Search for the cell housing the specified text and yield its [X, Y] center coordinate. 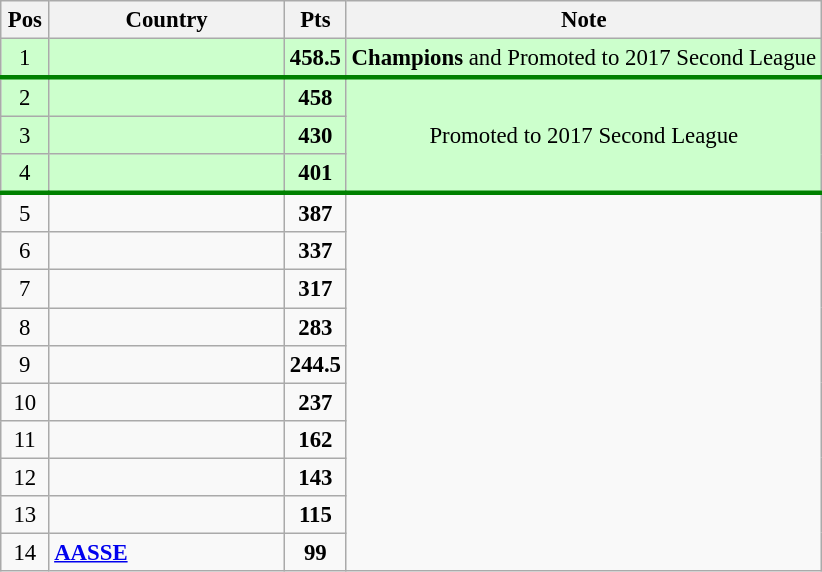
Note [584, 20]
4 [25, 174]
12 [25, 477]
337 [315, 251]
Promoted to 2017 Second League [584, 136]
2 [25, 98]
115 [315, 515]
14 [25, 552]
AASSE [167, 552]
Country [167, 20]
Pts [315, 20]
162 [315, 439]
401 [315, 174]
99 [315, 552]
7 [25, 289]
5 [25, 212]
458 [315, 98]
9 [25, 364]
11 [25, 439]
1 [25, 58]
3 [25, 136]
Pos [25, 20]
6 [25, 251]
10 [25, 402]
430 [315, 136]
283 [315, 327]
458.5 [315, 58]
8 [25, 327]
387 [315, 212]
Champions and Promoted to 2017 Second League [584, 58]
143 [315, 477]
317 [315, 289]
244.5 [315, 364]
237 [315, 402]
13 [25, 515]
